Search for the cell housing the specified text and yield its [X, Y] center coordinate. 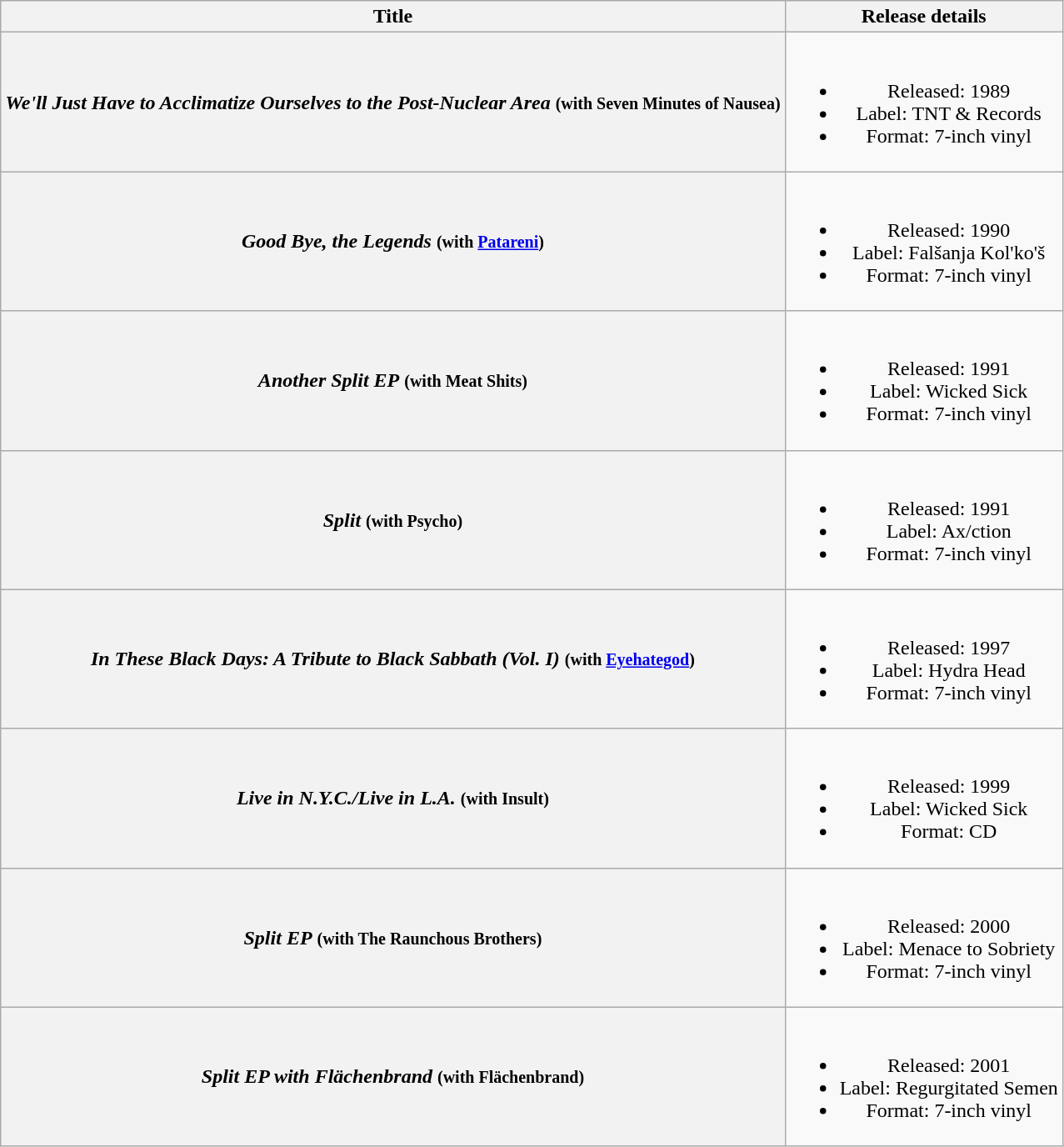
Release details [923, 17]
Released: 2001Label: Regurgitated SemenFormat: 7-inch vinyl [923, 1077]
Split EP with Flächenbrand (with Flächenbrand) [393, 1077]
Released: 1991Label: Wicked SickFormat: 7-inch vinyl [923, 380]
Split (with Psycho) [393, 520]
Split EP (with The Raunchous Brothers) [393, 937]
We'll Just Have to Acclimatize Ourselves to the Post-Nuclear Area (with Seven Minutes of Nausea) [393, 102]
Title [393, 17]
Released: 1997Label: Hydra HeadFormat: 7-inch vinyl [923, 659]
In These Black Days: A Tribute to Black Sabbath (Vol. I) (with Eyehategod) [393, 659]
Good Bye, the Legends (with Patareni) [393, 242]
Released: 2000Label: Menace to SobrietyFormat: 7-inch vinyl [923, 937]
Released: 1989Label: TNT & RecordsFormat: 7-inch vinyl [923, 102]
Released: 1999Label: Wicked SickFormat: CD [923, 799]
Released: 1991Label: Ax/ctionFormat: 7-inch vinyl [923, 520]
Released: 1990Label: Falšanja Kol'ko'šFormat: 7-inch vinyl [923, 242]
Another Split EP (with Meat Shits) [393, 380]
Live in N.Y.C./Live in L.A. (with Insult) [393, 799]
